Scan for the cell matching the given text and deliver its (X, Y) coordinate at center. 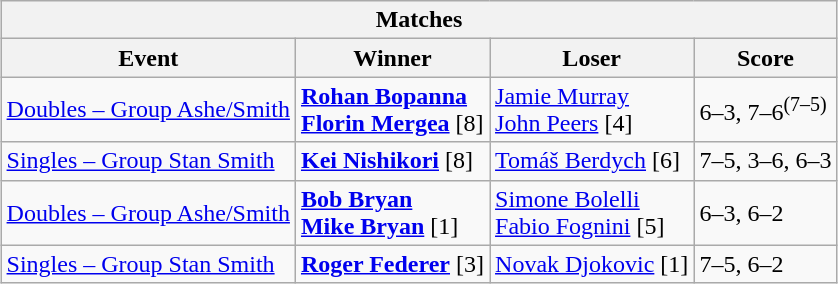
Winner (392, 58)
6–3, 7–6(7–5) (766, 110)
6–3, 6–2 (766, 212)
Tomáš Berdych [6] (592, 161)
Matches (419, 20)
Roger Federer [3] (392, 264)
Rohan Bopanna Florin Mergea [8] (392, 110)
7–5, 6–2 (766, 264)
7–5, 3–6, 6–3 (766, 161)
Kei Nishikori [8] (392, 161)
Bob Bryan Mike Bryan [1] (392, 212)
Score (766, 58)
Jamie Murray John Peers [4] (592, 110)
Loser (592, 58)
Simone Bolelli Fabio Fognini [5] (592, 212)
Event (148, 58)
Novak Djokovic [1] (592, 264)
